For the text-containing cell, return its midpoint in (X, Y) coordinate format. 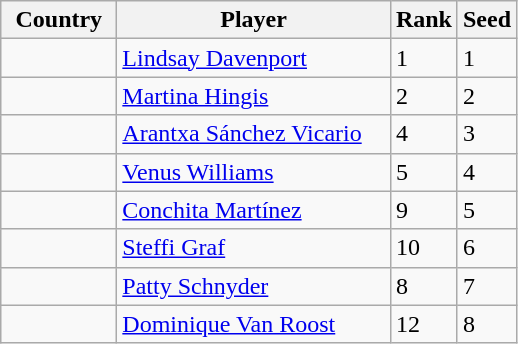
6 (486, 248)
10 (424, 248)
3 (486, 134)
Player (254, 20)
Venus Williams (254, 172)
9 (424, 210)
Seed (486, 20)
7 (486, 286)
Rank (424, 20)
Arantxa Sánchez Vicario (254, 134)
Steffi Graf (254, 248)
Dominique Van Roost (254, 324)
Conchita Martínez (254, 210)
Lindsay Davenport (254, 58)
12 (424, 324)
Patty Schnyder (254, 286)
Martina Hingis (254, 96)
Country (59, 20)
